Determine the (x, y) coordinate at the center of the cell enclosing the given text.  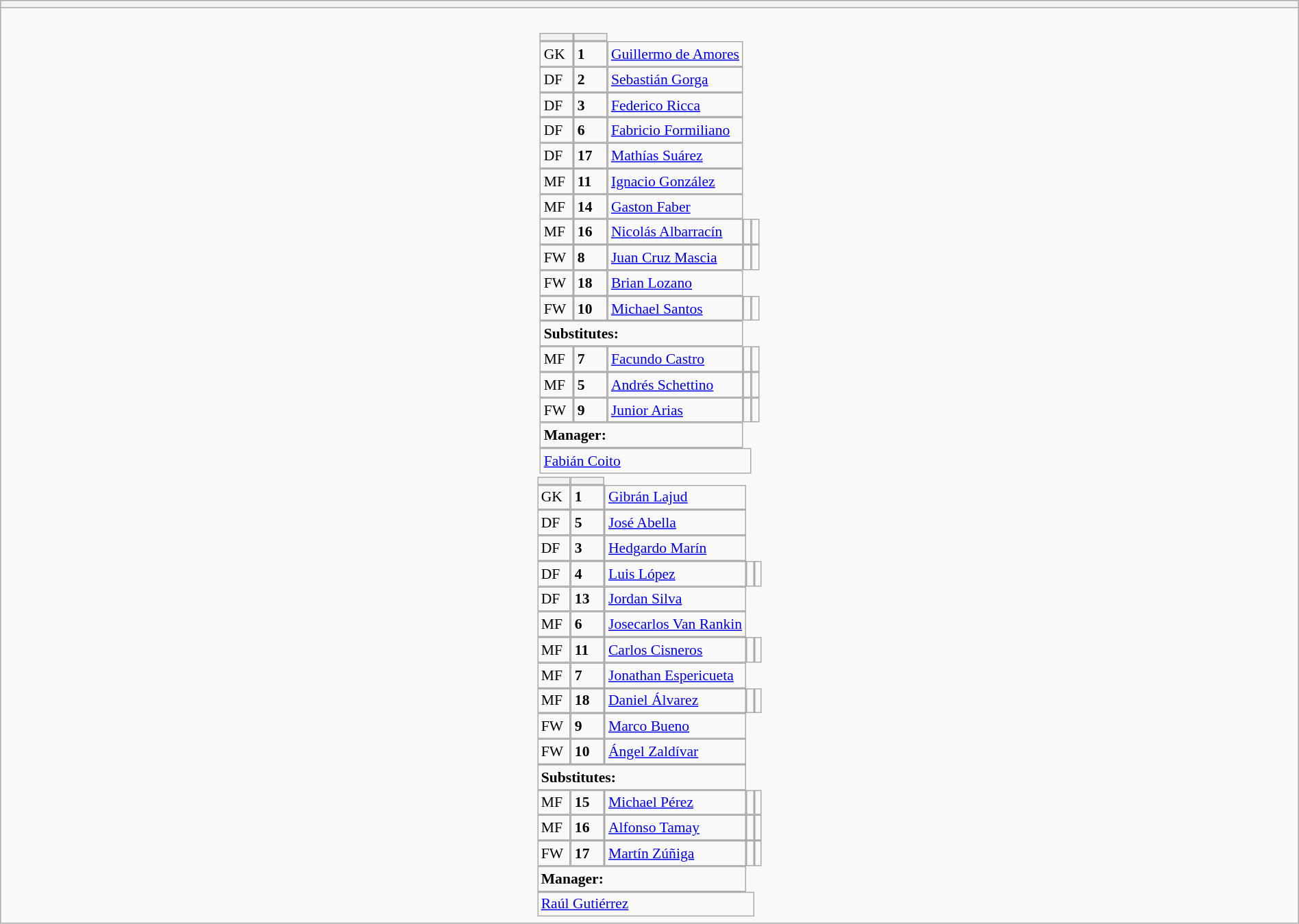
Carlos Cisneros (676, 649)
Martín Zúñiga (676, 853)
Sebastián Gorga (676, 79)
Nicolás Albarracín (676, 232)
Mathías Suárez (676, 156)
4 (588, 574)
Ignacio González (676, 181)
Josecarlos Van Rankin (676, 625)
Juan Cruz Mascia (676, 258)
Gibrán Lajud (676, 497)
Daniel Álvarez (676, 700)
2 (591, 79)
Junior Arias (676, 410)
Fabricio Formiliano (676, 130)
Jordan Silva (676, 599)
Federico Ricca (676, 105)
Marco Bueno (676, 726)
13 (588, 599)
Andrés Schettino (676, 385)
Raúl Gutiérrez (645, 904)
Ángel Zaldívar (676, 752)
Michael Santos (676, 308)
Michael Pérez (676, 803)
8 (591, 258)
José Abella (676, 522)
Hedgardo Marín (676, 548)
Facundo Castro (676, 359)
Fabián Coito (645, 460)
Brian Lozano (676, 282)
Jonathan Espericueta (676, 675)
Alfonso Tamay (676, 827)
14 (591, 207)
Guillermo de Amores (676, 53)
15 (588, 803)
Luis López (676, 574)
Gaston Faber (676, 207)
